Return the (x, y) coordinate for the center point of the cell that contains the specified text.  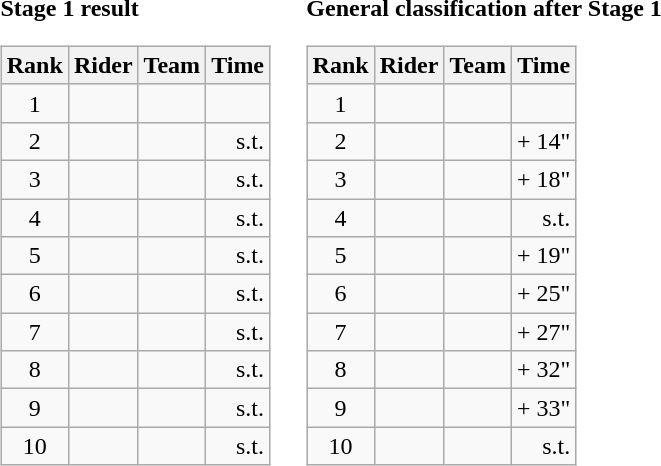
+ 25" (543, 294)
+ 14" (543, 141)
+ 27" (543, 332)
+ 18" (543, 179)
+ 33" (543, 408)
+ 19" (543, 256)
+ 32" (543, 370)
